Output the [X, Y] coordinate of the center of the cell containing the given text.  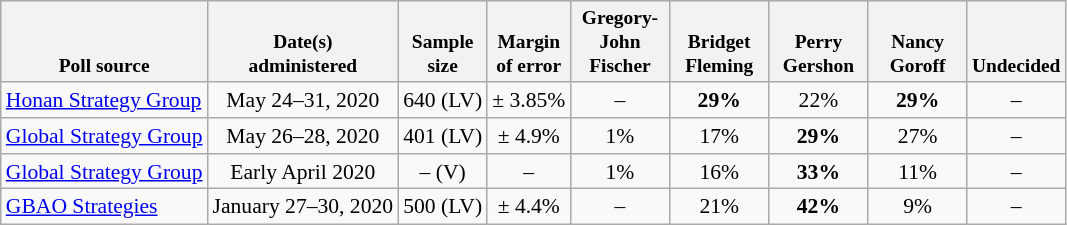
± 4.4% [528, 207]
Date(s)administered [304, 42]
NancyGoroff [918, 42]
401 (LV) [442, 136]
27% [918, 136]
500 (LV) [442, 207]
± 4.9% [528, 136]
January 27–30, 2020 [304, 207]
17% [720, 136]
Samplesize [442, 42]
16% [720, 172]
Gregory-JohnFischer [620, 42]
42% [818, 207]
May 24–31, 2020 [304, 100]
640 (LV) [442, 100]
GBAO Strategies [104, 207]
Undecided [1016, 42]
PerryGershon [818, 42]
22% [818, 100]
21% [720, 207]
Early April 2020 [304, 172]
33% [818, 172]
– (V) [442, 172]
Honan Strategy Group [104, 100]
± 3.85% [528, 100]
11% [918, 172]
May 26–28, 2020 [304, 136]
BridgetFleming [720, 42]
Marginof error [528, 42]
Poll source [104, 42]
9% [918, 207]
